Determine the [x, y] coordinate at the center of the cell enclosing the given text.  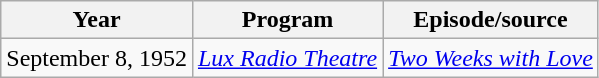
Episode/source [491, 20]
Two Weeks with Love [491, 58]
Lux Radio Theatre [287, 58]
September 8, 1952 [97, 58]
Year [97, 20]
Program [287, 20]
